Scan for the cell matching the given text and deliver its [X, Y] coordinate at center. 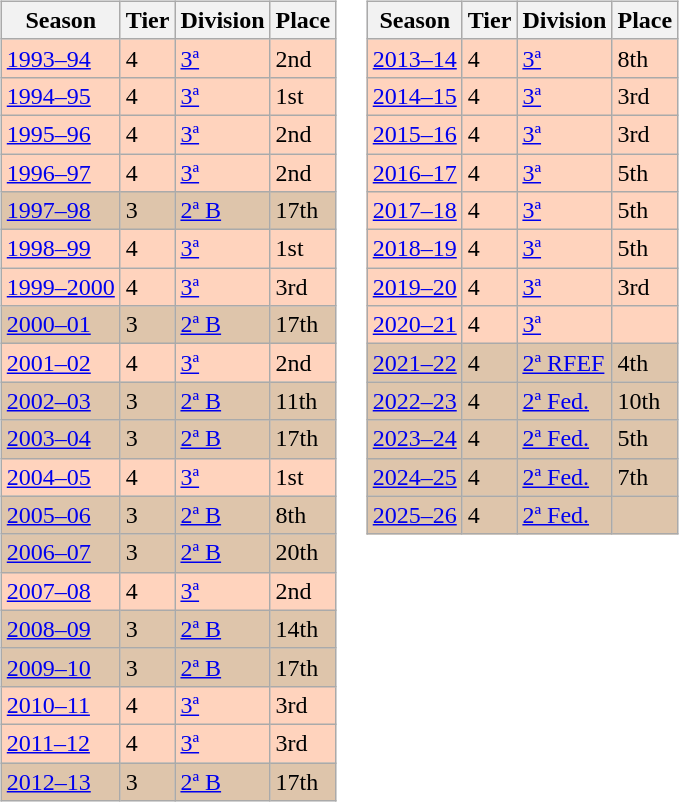
2011–12 [60, 743]
2025–26 [414, 515]
2021–22 [414, 363]
2013–14 [414, 58]
4th [645, 363]
2012–13 [60, 781]
2ª RFEF [564, 363]
1995–96 [60, 134]
2006–07 [60, 553]
2010–11 [60, 705]
2003–04 [60, 439]
2000–01 [60, 325]
2017–18 [414, 211]
1996–97 [60, 173]
1993–94 [60, 58]
2022–23 [414, 401]
2008–09 [60, 629]
7th [645, 477]
2019–20 [414, 287]
11th [303, 401]
14th [303, 629]
2001–02 [60, 363]
2004–05 [60, 477]
2007–08 [60, 591]
10th [645, 401]
2009–10 [60, 667]
1997–98 [60, 211]
2018–19 [414, 249]
2024–25 [414, 477]
2005–06 [60, 515]
2002–03 [60, 401]
1998–99 [60, 249]
1994–95 [60, 96]
2023–24 [414, 439]
2016–17 [414, 173]
1999–2000 [60, 287]
2014–15 [414, 96]
2015–16 [414, 134]
2020–21 [414, 325]
20th [303, 553]
